For the text-containing cell, return its midpoint in (x, y) coordinate format. 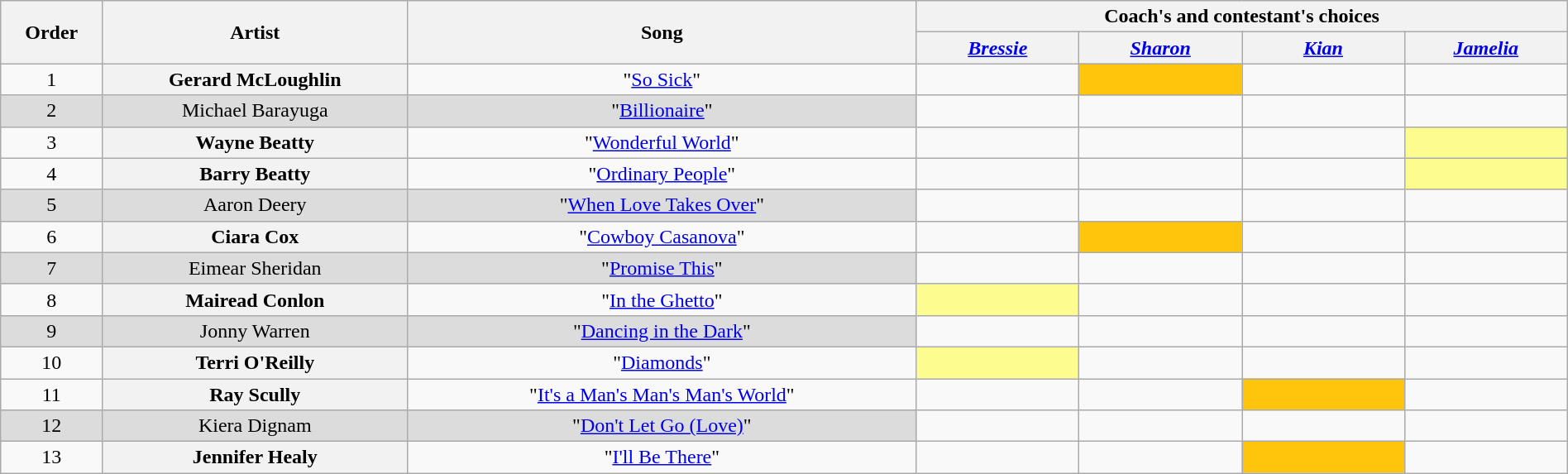
Jonny Warren (255, 331)
"Promise This" (662, 268)
Artist (255, 32)
8 (51, 299)
9 (51, 331)
"In the Ghetto" (662, 299)
Kian (1323, 48)
Jennifer Healy (255, 457)
Terri O'Reilly (255, 362)
"Diamonds" (662, 362)
"Ordinary People" (662, 174)
10 (51, 362)
6 (51, 237)
11 (51, 395)
Barry Beatty (255, 174)
"So Sick" (662, 79)
"Don't Let Go (Love)" (662, 426)
2 (51, 111)
Jamelia (1485, 48)
Coach's and contestant's choices (1242, 17)
13 (51, 457)
"Billionaire" (662, 111)
Eimear Sheridan (255, 268)
Wayne Beatty (255, 142)
"It's a Man's Man's Man's World" (662, 395)
Bressie (997, 48)
7 (51, 268)
4 (51, 174)
Song (662, 32)
Aaron Deery (255, 205)
"I'll Be There" (662, 457)
Sharon (1161, 48)
Ray Scully (255, 395)
"When Love Takes Over" (662, 205)
"Cowboy Casanova" (662, 237)
Mairead Conlon (255, 299)
Kiera Dignam (255, 426)
Gerard McLoughlin (255, 79)
"Dancing in the Dark" (662, 331)
Michael Barayuga (255, 111)
Order (51, 32)
12 (51, 426)
1 (51, 79)
5 (51, 205)
3 (51, 142)
"Wonderful World" (662, 142)
Ciara Cox (255, 237)
